Detect which cell encompasses the target text, then output its [x, y] center coordinate. 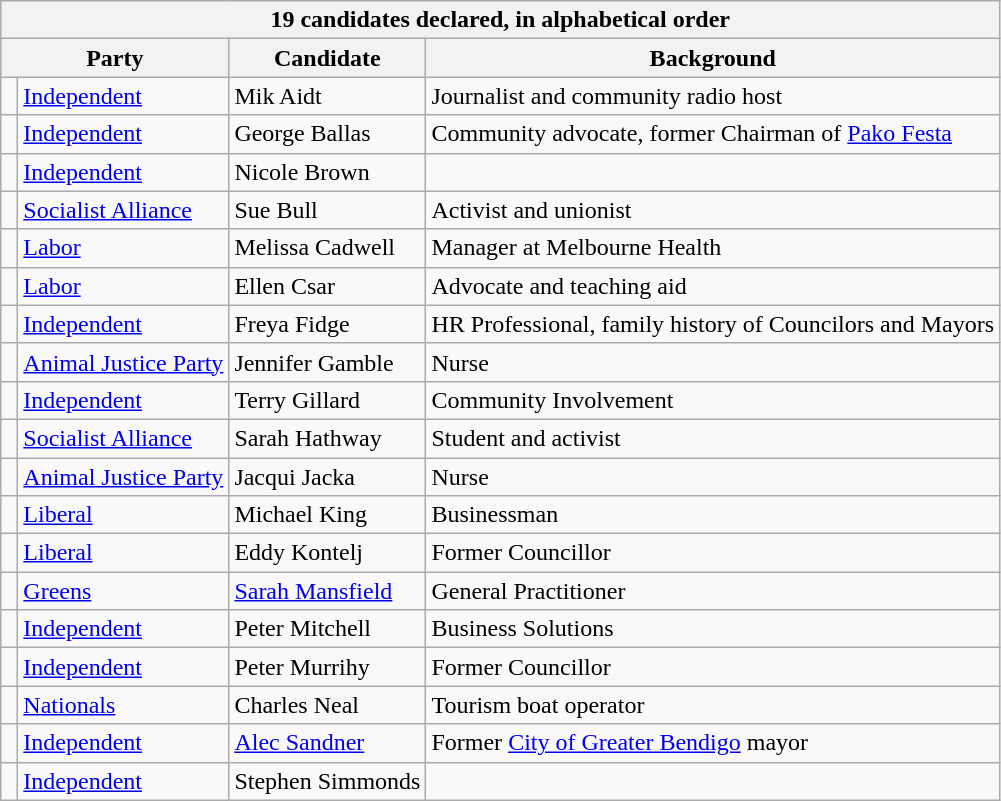
Sarah Mansfield [328, 591]
Tourism boat operator [713, 705]
Peter Murrihy [328, 667]
Sarah Hathway [328, 438]
Freya Fidge [328, 324]
Michael King [328, 515]
Terry Gillard [328, 400]
Alec Sandner [328, 743]
Greens [124, 591]
George Ballas [328, 134]
HR Professional, family history of Councilors and Mayors [713, 324]
Charles Neal [328, 705]
Candidate [328, 58]
Businessman [713, 515]
Community advocate, former Chairman of Pako Festa [713, 134]
Business Solutions [713, 629]
Background [713, 58]
Mik Aidt [328, 96]
Jennifer Gamble [328, 362]
Advocate and teaching aid [713, 286]
Eddy Kontelj [328, 553]
Former City of Greater Bendigo mayor [713, 743]
Journalist and community radio host [713, 96]
Stephen Simmonds [328, 781]
Sue Bull [328, 210]
Nationals [124, 705]
Melissa Cadwell [328, 248]
Ellen Csar [328, 286]
Activist and unionist [713, 210]
General Practitioner [713, 591]
19 candidates declared, in alphabetical order [500, 20]
Nicole Brown [328, 172]
Manager at Melbourne Health [713, 248]
Peter Mitchell [328, 629]
Community Involvement [713, 400]
Jacqui Jacka [328, 477]
Party [115, 58]
Student and activist [713, 438]
